Search for the cell housing the specified text and yield its [x, y] center coordinate. 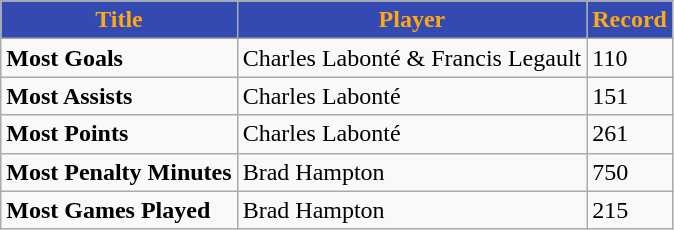
Title [119, 20]
Most Penalty Minutes [119, 172]
Record [630, 20]
Most Assists [119, 96]
151 [630, 96]
261 [630, 134]
Most Goals [119, 58]
Most Points [119, 134]
215 [630, 210]
110 [630, 58]
750 [630, 172]
Charles Labonté & Francis Legault [412, 58]
Most Games Played [119, 210]
Player [412, 20]
